Pinpoint the cell where the given text exists, returning its [X, Y] midpoint coordinate. 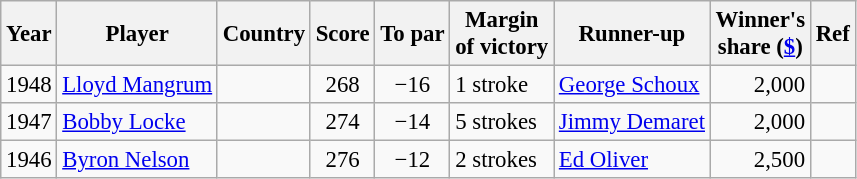
276 [342, 160]
Byron Nelson [138, 160]
Country [264, 34]
1946 [29, 160]
To par [412, 34]
−14 [412, 122]
Bobby Locke [138, 122]
2 strokes [502, 160]
1948 [29, 85]
5 strokes [502, 122]
George Schoux [632, 85]
Year [29, 34]
2,500 [760, 160]
Marginof victory [502, 34]
Score [342, 34]
Ref [832, 34]
Ed Oliver [632, 160]
−12 [412, 160]
Winner'sshare ($) [760, 34]
−16 [412, 85]
274 [342, 122]
1 stroke [502, 85]
Jimmy Demaret [632, 122]
Runner-up [632, 34]
Lloyd Mangrum [138, 85]
268 [342, 85]
1947 [29, 122]
Player [138, 34]
